Determine the (x, y) coordinate at the center of the cell enclosing the given text.  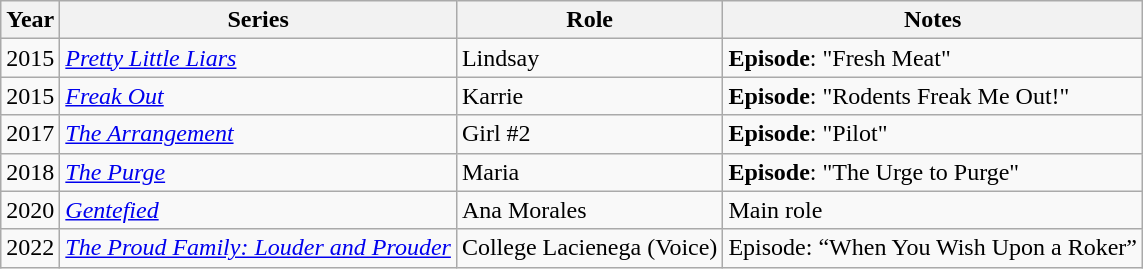
Freak Out (258, 96)
Girl #2 (590, 134)
Episode: "Rodents Freak Me Out!" (933, 96)
Year (30, 20)
Ana Morales (590, 210)
Lindsay (590, 58)
Karrie (590, 96)
Role (590, 20)
Notes (933, 20)
Series (258, 20)
The Arrangement (258, 134)
2022 (30, 248)
2020 (30, 210)
Pretty Little Liars (258, 58)
2018 (30, 172)
The Purge (258, 172)
Main role (933, 210)
Gentefied (258, 210)
Episode: "Fresh Meat" (933, 58)
Maria (590, 172)
Episode: "The Urge to Purge" (933, 172)
Episode: "Pilot" (933, 134)
The Proud Family: Louder and Prouder (258, 248)
Episode: “When You Wish Upon a Roker” (933, 248)
2017 (30, 134)
College Lacienega (Voice) (590, 248)
